Detect which cell encompasses the target text, then output its (X, Y) center coordinate. 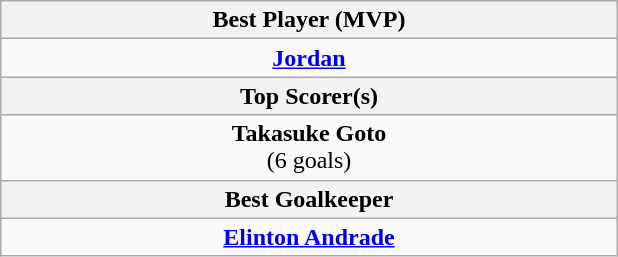
Best Player (MVP) (309, 20)
Elinton Andrade (309, 237)
Takasuke Goto (6 goals) (309, 148)
Top Scorer(s) (309, 96)
Jordan (309, 58)
Best Goalkeeper (309, 199)
